Extract the (x, y) coordinate from the center of the cell holding the provided text.  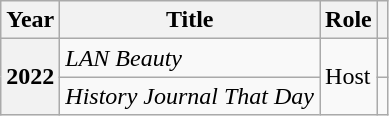
History Journal That Day (190, 96)
2022 (30, 77)
LAN Beauty (190, 58)
Year (30, 20)
Role (349, 20)
Host (349, 77)
Title (190, 20)
